Extract the [x, y] coordinate from the center of the cell holding the provided text.  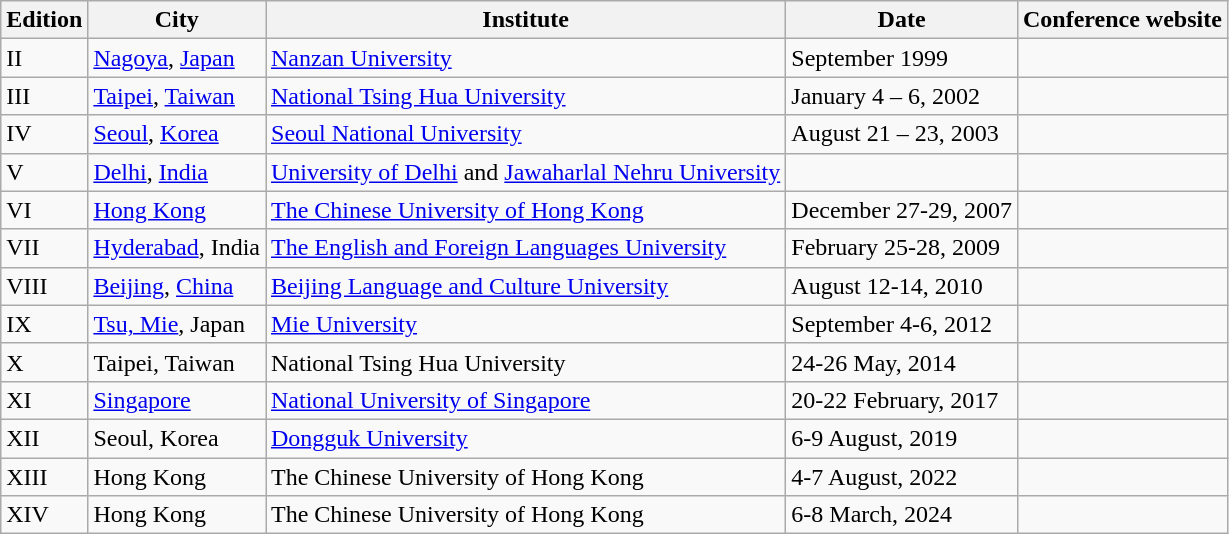
Seoul National University [526, 134]
Singapore [177, 400]
VIII [44, 286]
VI [44, 210]
September 1999 [902, 58]
III [44, 96]
December 27-29, 2007 [902, 210]
Nagoya, Japan [177, 58]
VII [44, 248]
6-9 August, 2019 [902, 438]
II [44, 58]
XIII [44, 477]
City [177, 20]
National University of Singapore [526, 400]
Hyderabad, India [177, 248]
February 25-28, 2009 [902, 248]
24-26 May, 2014 [902, 362]
20-22 February, 2017 [902, 400]
Tsu, Mie, Japan [177, 324]
IV [44, 134]
January 4 – 6, 2002 [902, 96]
4-7 August, 2022 [902, 477]
Conference website [1122, 20]
Edition [44, 20]
Beijing, China [177, 286]
Institute [526, 20]
University of Delhi and Jawaharlal Nehru University [526, 172]
The English and Foreign Languages University [526, 248]
Dongguk University [526, 438]
August 21 – 23, 2003 [902, 134]
6-8 March, 2024 [902, 515]
IX [44, 324]
August 12-14, 2010 [902, 286]
Date [902, 20]
Nanzan University [526, 58]
XII [44, 438]
Mie University [526, 324]
XI [44, 400]
X [44, 362]
V [44, 172]
September 4-6, 2012 [902, 324]
Beijing Language and Culture University [526, 286]
XIV [44, 515]
Delhi, India [177, 172]
